Output the (X, Y) coordinate of the center of the cell containing the given text.  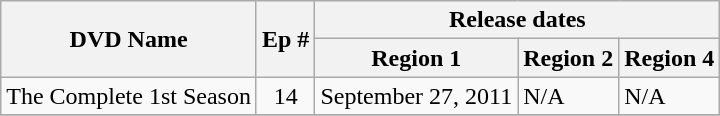
Region 4 (670, 58)
September 27, 2011 (416, 96)
The Complete 1st Season (129, 96)
14 (285, 96)
DVD Name (129, 39)
Ep # (285, 39)
Region 1 (416, 58)
Region 2 (568, 58)
Release dates (518, 20)
